Capture the cell that displays the provided text and extract its [x, y] central coordinate. 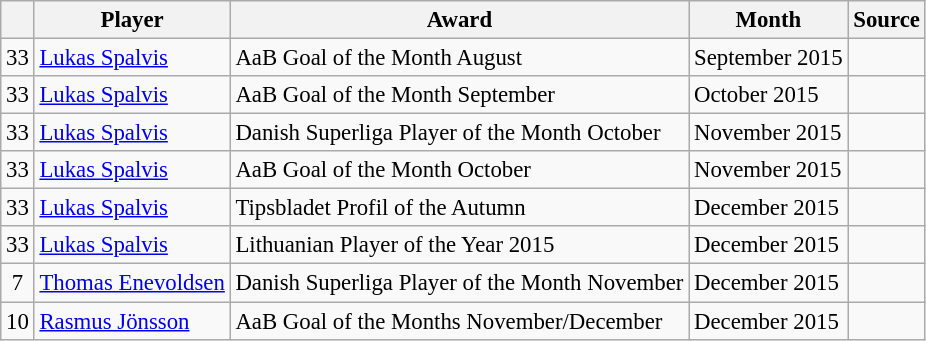
Rasmus Jönsson [132, 321]
AaB Goal of the Month September [460, 95]
AaB Goal of the Month October [460, 170]
September 2015 [768, 58]
Player [132, 20]
10 [18, 321]
Danish Superliga Player of the Month November [460, 283]
Thomas Enevoldsen [132, 283]
Award [460, 20]
Source [886, 20]
Lithuanian Player of the Year 2015 [460, 245]
AaB Goal of the Months November/December [460, 321]
7 [18, 283]
October 2015 [768, 95]
Danish Superliga Player of the Month October [460, 133]
AaB Goal of the Month August [460, 58]
Tipsbladet Profil of the Autumn [460, 208]
Month [768, 20]
